Pinpoint the cell where the given text exists, returning its [x, y] midpoint coordinate. 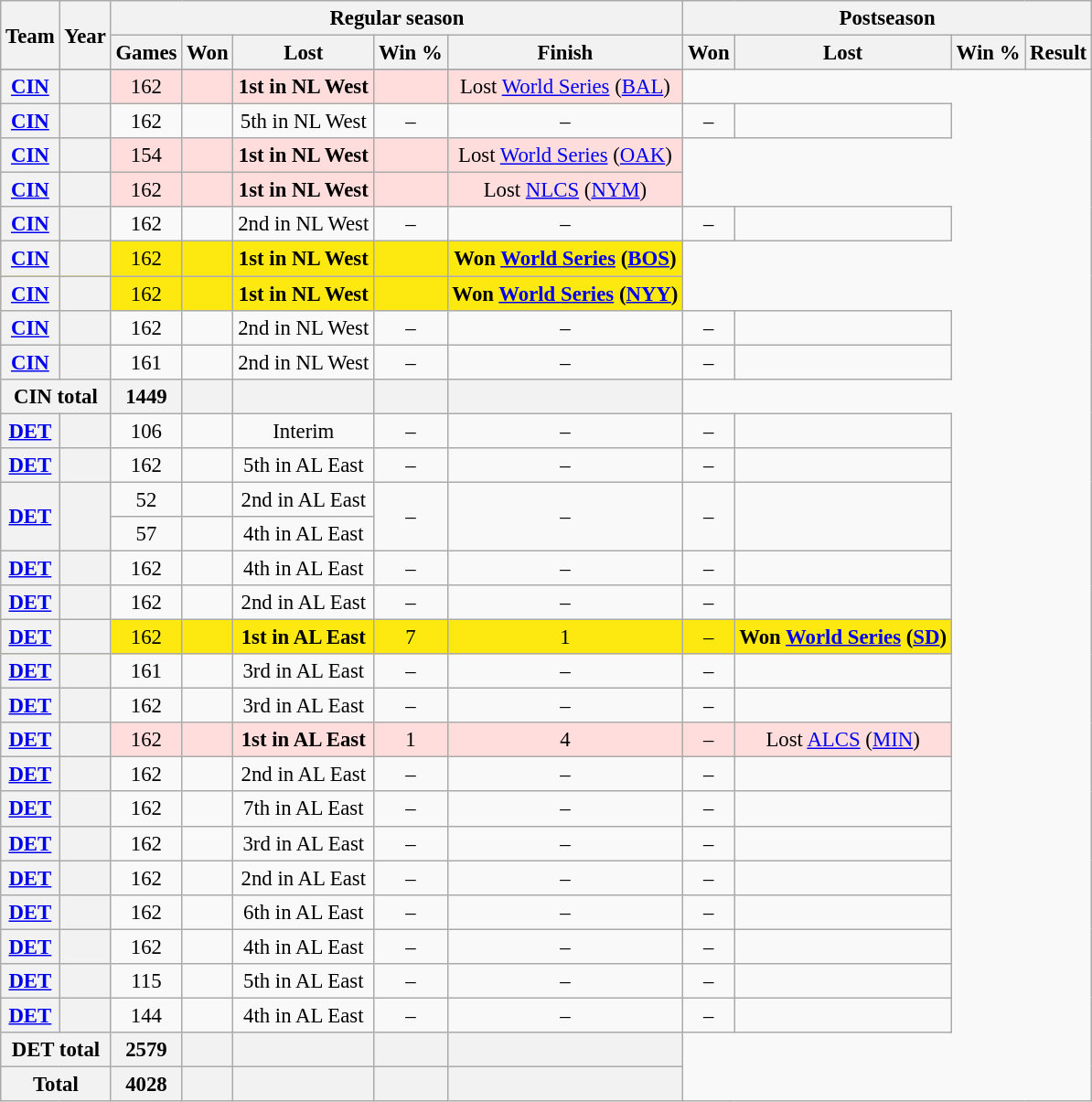
52 [146, 499]
57 [146, 534]
7 [411, 637]
Result [1059, 53]
Won World Series (SD) [843, 637]
106 [146, 431]
6th in AL East [304, 912]
Postseason [887, 18]
4 [565, 740]
144 [146, 1015]
Lost World Series (BAL) [565, 87]
DET total [56, 1050]
Team [30, 35]
Games [146, 53]
Finish [565, 53]
Interim [304, 431]
Won World Series (NYY) [565, 294]
Total [56, 1084]
2579 [146, 1050]
7th in AL East [304, 809]
Regular season [397, 18]
Year [85, 35]
Lost ALCS (MIN) [843, 740]
1449 [146, 396]
CIN total [56, 396]
5th in NL West [304, 122]
154 [146, 155]
Lost World Series (OAK) [565, 155]
115 [146, 981]
4028 [146, 1084]
Won World Series (BOS) [565, 259]
Lost NLCS (NYM) [565, 190]
